Provide the [x, y] coordinate of the cell's center where the given text is located.  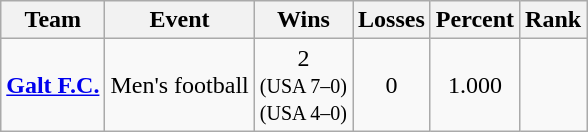
Team [53, 20]
Men's football [180, 85]
Event [180, 20]
Percent [474, 20]
2 (USA 7–0) (USA 4–0) [303, 85]
Rank [554, 20]
Losses [392, 20]
1.000 [474, 85]
Wins [303, 20]
Galt F.C. [53, 85]
0 [392, 85]
